Find where the given text appears and provide that cell's center as (x, y) coordinate. 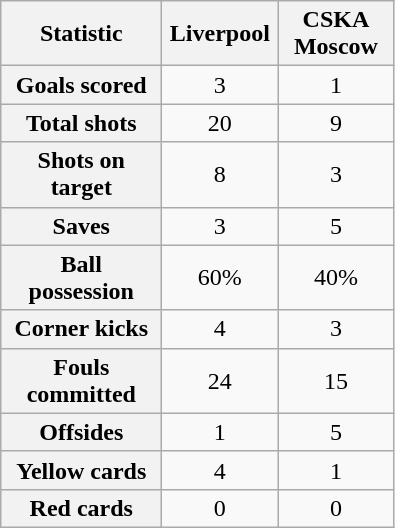
Ball possession (82, 278)
Total shots (82, 123)
60% (220, 278)
24 (220, 380)
Red cards (82, 508)
Offsides (82, 432)
Liverpool (220, 34)
Saves (82, 226)
CSKA Moscow (336, 34)
40% (336, 278)
Yellow cards (82, 470)
Fouls committed (82, 380)
Goals scored (82, 85)
9 (336, 123)
Statistic (82, 34)
20 (220, 123)
15 (336, 380)
8 (220, 174)
Corner kicks (82, 329)
Shots on target (82, 174)
